Return the [x, y] coordinate for the center point of the cell that contains the specified text.  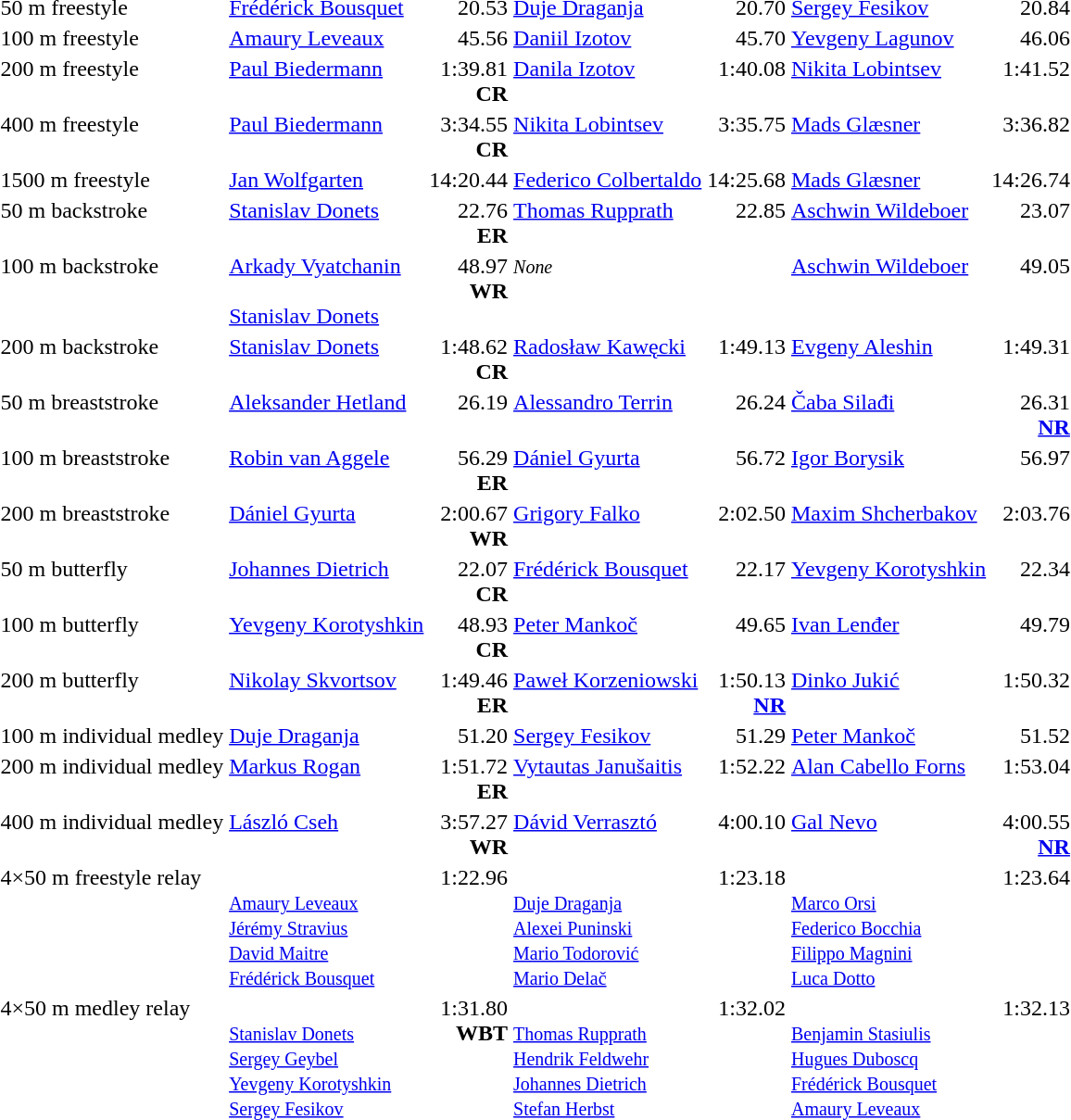
Marco OrsiFederico BocchiaFilippo MagniniLuca Dotto [888, 927]
Aleksander Hetland [326, 415]
1:39.81CR [469, 82]
Paweł Korzeniowski [608, 693]
22.17 [747, 582]
2:00.67WR [469, 526]
Federico Colbertaldo [608, 180]
1:49.46ER [469, 693]
2:02.50 [747, 526]
None [608, 291]
Maxim Shcherbakov [888, 526]
Dinko Jukić [888, 693]
56.72 [747, 471]
Radosław Kawęcki [608, 359]
45.70 [747, 38]
Gal Nevo [888, 834]
Duje DraganjaAlexei PuninskiMario TodorovićMario Delač [608, 927]
Vytautas Janušaitis [608, 778]
1:23.18 [747, 927]
Duje Draganja [326, 736]
Arkady VyatchaninStanislav Donets [326, 291]
22.85 [747, 222]
14:20.44 [469, 180]
3:34.55CR [469, 137]
4:00.10 [747, 834]
1:40.08 [747, 82]
Dávid Verrasztó [608, 834]
1:51.72ER [469, 778]
Sergey Fesikov [608, 736]
Danila Izotov [608, 82]
Jan Wolfgarten [326, 180]
45.56 [469, 38]
Robin van Aggele [326, 471]
Amaury Leveaux [326, 38]
56.29ER [469, 471]
1:49.13 [747, 359]
Igor Borysik [888, 471]
3:57.27WR [469, 834]
Frédérick Bousquet [608, 582]
Thomas Rupprath [608, 222]
László Cseh [326, 834]
Yevgeny Lagunov [888, 38]
Alan Cabello Forns [888, 778]
Ivan Lenđer [888, 637]
Grigory Falko [608, 526]
22.07CR [469, 582]
Evgeny Aleshin [888, 359]
1:48.62CR [469, 359]
Nikolay Skvortsov [326, 693]
1:22.96 [469, 927]
1:50.13NR [747, 693]
14:25.68 [747, 180]
Alessandro Terrin [608, 415]
51.20 [469, 736]
22.76ER [469, 222]
Čaba Silađi [888, 415]
49.65 [747, 637]
1:52.22 [747, 778]
48.93CR [469, 637]
51.29 [747, 736]
Amaury LeveauxJérémy StraviusDavid MaitreFrédérick Bousquet [326, 927]
Markus Rogan [326, 778]
Johannes Dietrich [326, 582]
3:35.75 [747, 137]
48.97WR [469, 291]
Daniil Izotov [608, 38]
26.19 [469, 415]
26.24 [747, 415]
